From the cell containing the given text, extract its center point as (X, Y) coordinate. 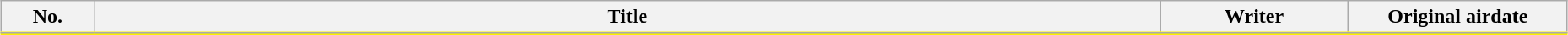
Original airdate (1457, 17)
Writer (1254, 17)
Title (628, 17)
No. (47, 17)
